Provide the (x, y) coordinate of the cell's center where the given text is located.  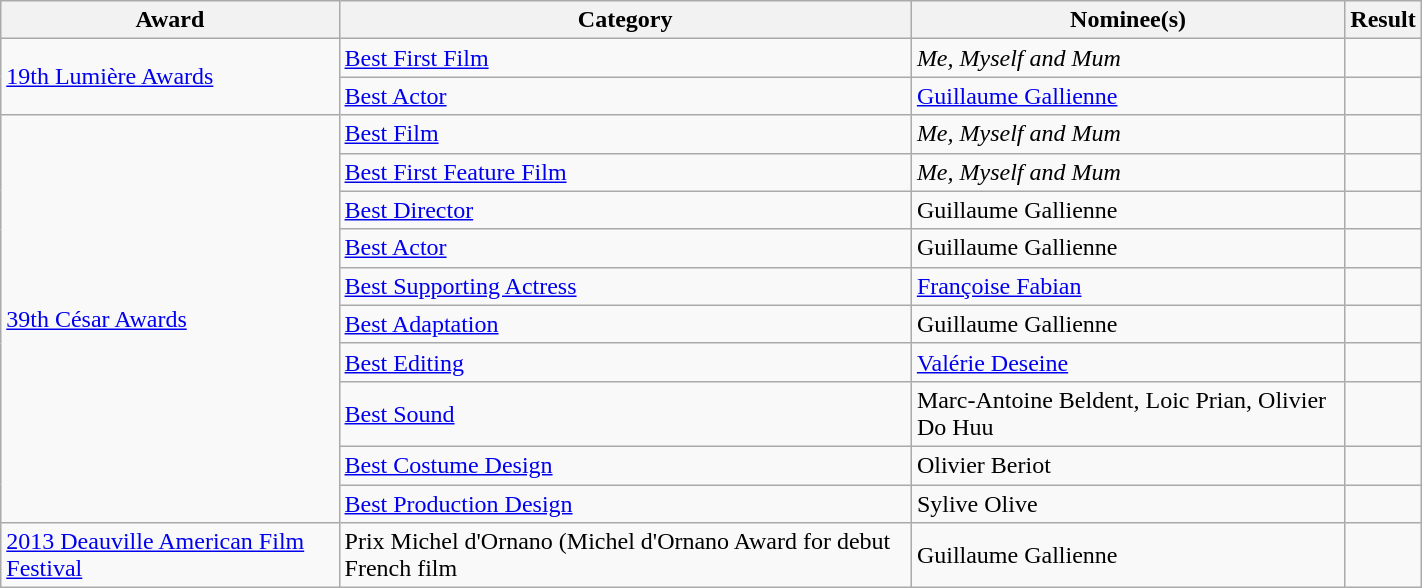
Marc-Antoine Beldent, Loic Prian, Olivier Do Huu (1128, 414)
Valérie Deseine (1128, 362)
Sylive Olive (1128, 503)
Award (170, 20)
19th Lumière Awards (170, 77)
39th César Awards (170, 319)
Prix Michel d'Ornano (Michel d'Ornano Award for debut French film (625, 556)
Olivier Beriot (1128, 465)
Best Adaptation (625, 324)
Françoise Fabian (1128, 286)
Best Supporting Actress (625, 286)
Best First Film (625, 58)
Category (625, 20)
Best Film (625, 134)
Best Production Design (625, 503)
Best Costume Design (625, 465)
2013 Deauville American Film Festival (170, 556)
Best Director (625, 210)
Nominee(s) (1128, 20)
Result (1383, 20)
Best Editing (625, 362)
Best First Feature Film (625, 172)
Best Sound (625, 414)
